Capture the cell that displays the provided text and extract its (x, y) central coordinate. 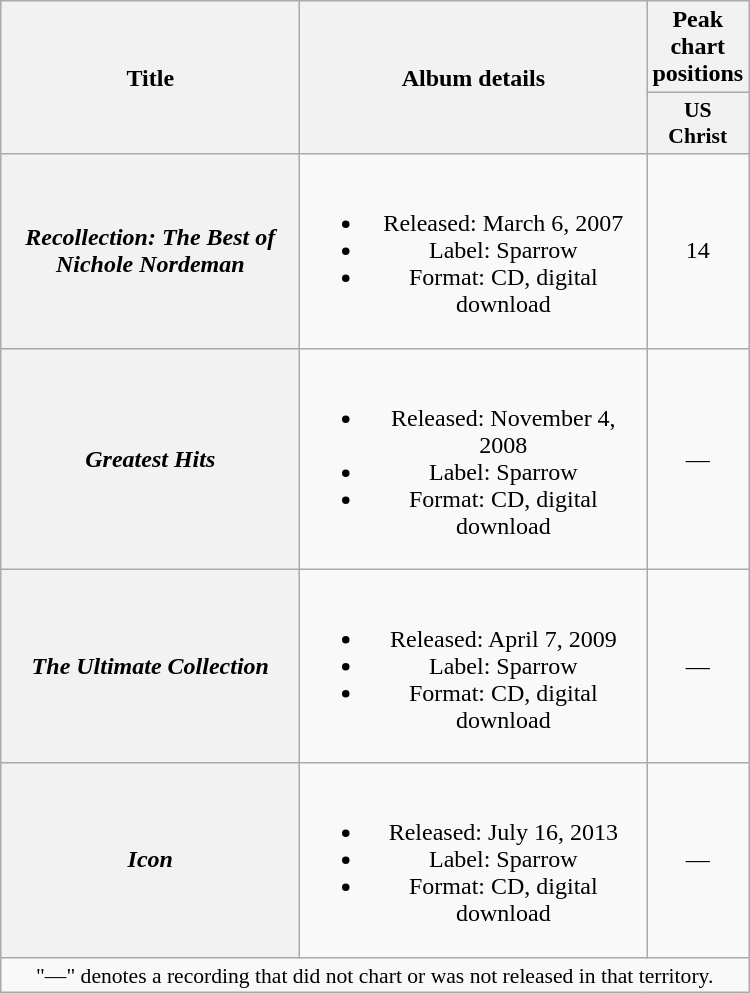
USChrist (698, 124)
Peak chart positions (698, 47)
Album details (474, 78)
Recollection: The Best of Nichole Nordeman (150, 251)
Released: July 16, 2013Label: SparrowFormat: CD, digital download (474, 860)
Released: March 6, 2007Label: SparrowFormat: CD, digital download (474, 251)
The Ultimate Collection (150, 666)
Greatest Hits (150, 458)
"—" denotes a recording that did not chart or was not released in that territory. (375, 975)
14 (698, 251)
Icon (150, 860)
Released: November 4, 2008Label: SparrowFormat: CD, digital download (474, 458)
Title (150, 78)
Released: April 7, 2009Label: SparrowFormat: CD, digital download (474, 666)
